Scan for the cell matching the given text and deliver its (x, y) coordinate at center. 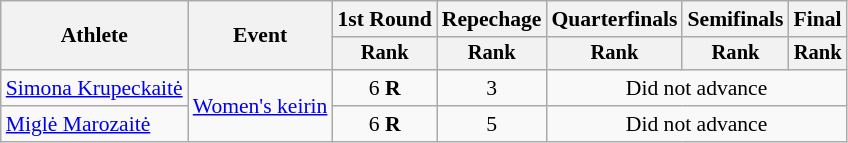
1st Round (384, 19)
Event (260, 36)
Simona Krupeckaitė (94, 88)
3 (492, 88)
Quarterfinals (614, 19)
Final (818, 19)
Women's keirin (260, 106)
Semifinals (735, 19)
5 (492, 124)
Athlete (94, 36)
Miglė Marozaitė (94, 124)
Repechage (492, 19)
